Extract the [X, Y] coordinate from the center of the cell holding the provided text.  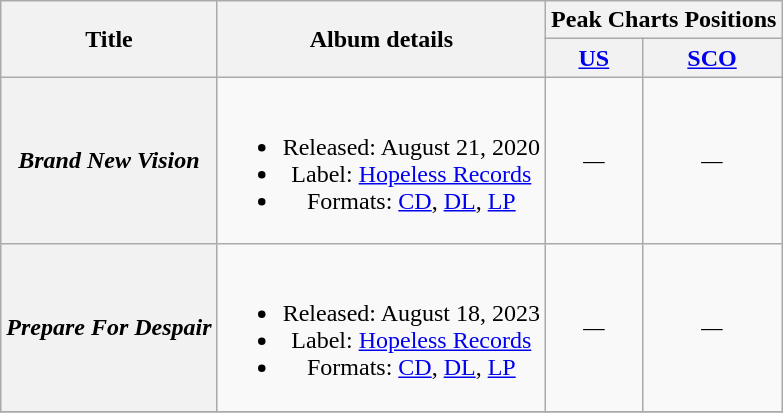
Peak Charts Positions [664, 20]
Prepare For Despair [109, 328]
Album details [381, 39]
SCO [712, 58]
Released: August 21, 2020Label: Hopeless RecordsFormats: CD, DL, LP [381, 160]
Brand New Vision [109, 160]
Released: August 18, 2023Label: Hopeless RecordsFormats: CD, DL, LP [381, 328]
US [594, 58]
Title [109, 39]
